Return the (X, Y) coordinate for the center point of the cell that contains the specified text.  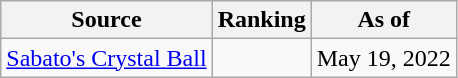
Sabato's Crystal Ball (106, 58)
May 19, 2022 (384, 58)
As of (384, 20)
Source (106, 20)
Ranking (262, 20)
